Pinpoint the cell where the given text exists, returning its [x, y] midpoint coordinate. 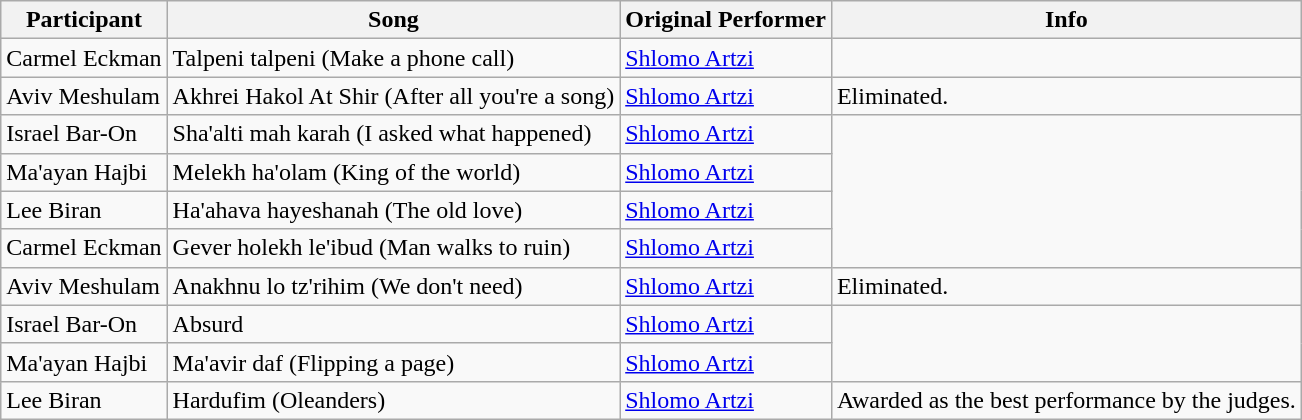
Ma'avir daf (Flipping a page) [394, 362]
Absurd [394, 324]
Hardufim (Oleanders) [394, 400]
Gever holekh le'ibud (Man walks to ruin) [394, 248]
Song [394, 20]
Ha'ahava hayeshanah (The old love) [394, 210]
Talpeni talpeni (Make a phone call) [394, 58]
Awarded as the best performance by the judges. [1066, 400]
Akhrei Hakol At Shir (After all you're a song) [394, 96]
Melekh ha'olam (King of the world) [394, 172]
Participant [84, 20]
Original Performer [726, 20]
Anakhnu lo tz'rihim (We don't need) [394, 286]
Sha'alti mah karah (I asked what happened) [394, 134]
Info [1066, 20]
